Find where the given text appears and provide that cell's center as [x, y] coordinate. 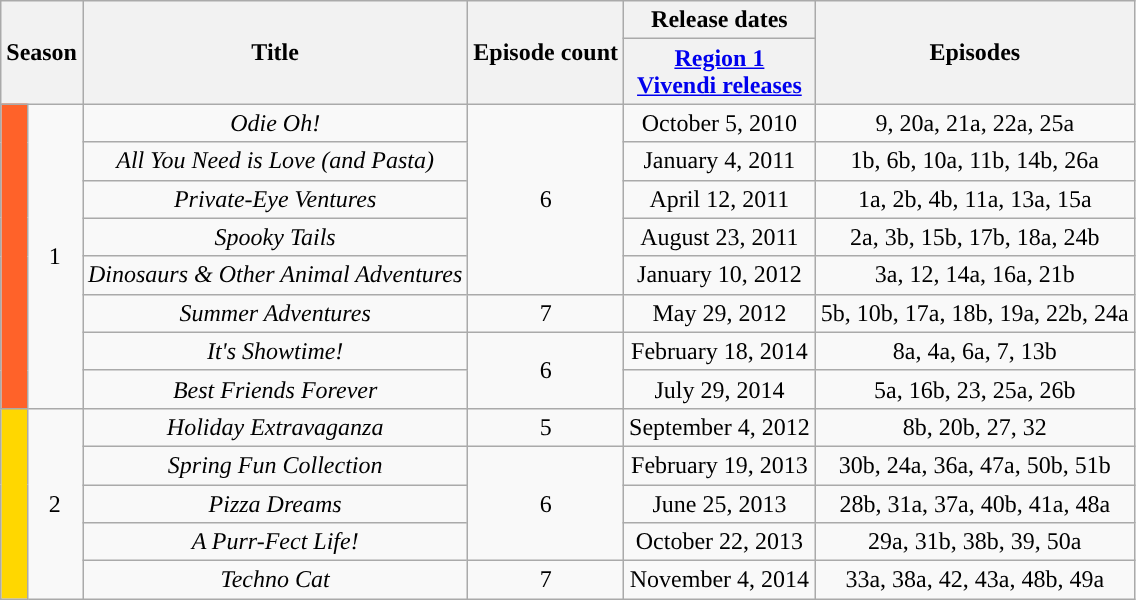
Dinosaurs & Other Animal Adventures [274, 275]
July 29, 2014 [720, 389]
Private-Eye Ventures [274, 199]
April 12, 2011 [720, 199]
5b, 10b, 17a, 18b, 19a, 22b, 24a [974, 313]
October 5, 2010 [720, 123]
It's Showtime! [274, 351]
8b, 20b, 27, 32 [974, 427]
Techno Cat [274, 580]
All You Need is Love (and Pasta) [274, 161]
Title [274, 52]
Spring Fun Collection [274, 465]
Season [42, 52]
8a, 4a, 6a, 7, 13b [974, 351]
October 22, 2013 [720, 542]
Odie Oh! [274, 123]
Summer Adventures [274, 313]
Best Friends Forever [274, 389]
February 18, 2014 [720, 351]
February 19, 2013 [720, 465]
Region 1Vivendi releases [720, 72]
1b, 6b, 10a, 11b, 14b, 26a [974, 161]
Pizza Dreams [274, 503]
Spooky Tails [274, 237]
3a, 12, 14a, 16a, 21b [974, 275]
28b, 31a, 37a, 40b, 41a, 48a [974, 503]
Holiday Extravaganza [274, 427]
30b, 24a, 36a, 47a, 50b, 51b [974, 465]
Release dates [720, 20]
33a, 38a, 42, 43a, 48b, 49a [974, 580]
September 4, 2012 [720, 427]
August 23, 2011 [720, 237]
A Purr-Fect Life! [274, 542]
1a, 2b, 4b, 11a, 13a, 15a [974, 199]
June 25, 2013 [720, 503]
2 [54, 503]
2a, 3b, 15b, 17b, 18a, 24b [974, 237]
January 4, 2011 [720, 161]
1 [54, 256]
9, 20a, 21a, 22a, 25a [974, 123]
5 [546, 427]
January 10, 2012 [720, 275]
Episode count [546, 52]
May 29, 2012 [720, 313]
November 4, 2014 [720, 580]
29a, 31b, 38b, 39, 50a [974, 542]
Episodes [974, 52]
5a, 16b, 23, 25a, 26b [974, 389]
